Provide the [X, Y] coordinate of the cell's center where the given text is located.  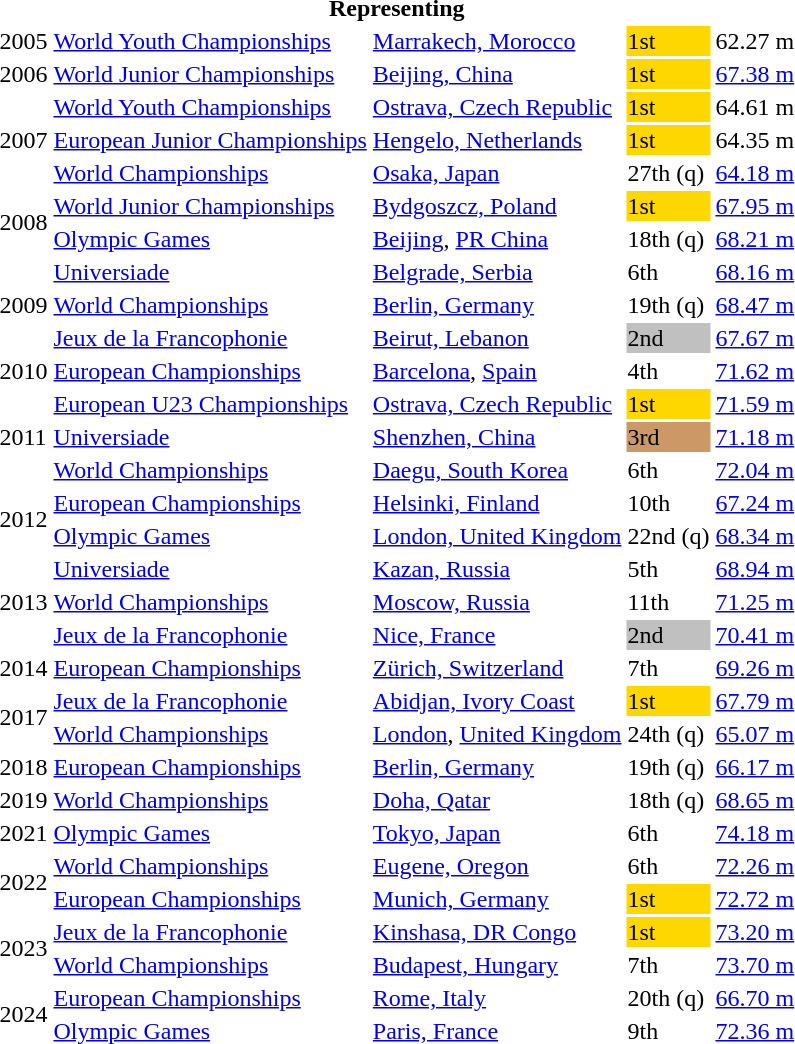
20th (q) [668, 998]
4th [668, 371]
European U23 Championships [210, 404]
10th [668, 503]
5th [668, 569]
11th [668, 602]
Bydgoszcz, Poland [497, 206]
Daegu, South Korea [497, 470]
Marrakech, Morocco [497, 41]
Doha, Qatar [497, 800]
Beijing, PR China [497, 239]
22nd (q) [668, 536]
Beijing, China [497, 74]
Kazan, Russia [497, 569]
Barcelona, Spain [497, 371]
European Junior Championships [210, 140]
Rome, Italy [497, 998]
Zürich, Switzerland [497, 668]
Hengelo, Netherlands [497, 140]
Beirut, Lebanon [497, 338]
27th (q) [668, 173]
Shenzhen, China [497, 437]
Helsinki, Finland [497, 503]
Budapest, Hungary [497, 965]
Belgrade, Serbia [497, 272]
Tokyo, Japan [497, 833]
Nice, France [497, 635]
Moscow, Russia [497, 602]
Abidjan, Ivory Coast [497, 701]
Eugene, Oregon [497, 866]
Munich, Germany [497, 899]
3rd [668, 437]
Osaka, Japan [497, 173]
24th (q) [668, 734]
Kinshasa, DR Congo [497, 932]
